Search for the cell housing the specified text and yield its (x, y) center coordinate. 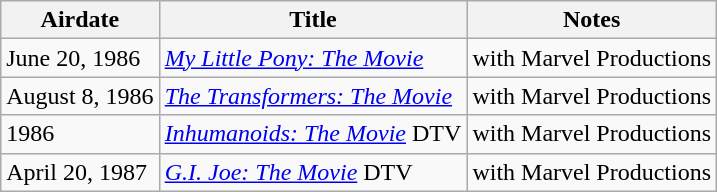
The Transformers: The Movie (313, 96)
1986 (80, 134)
My Little Pony: The Movie (313, 58)
June 20, 1986 (80, 58)
Inhumanoids: The Movie DTV (313, 134)
April 20, 1987 (80, 172)
Notes (592, 20)
Airdate (80, 20)
August 8, 1986 (80, 96)
G.I. Joe: The Movie DTV (313, 172)
Title (313, 20)
